For the text-containing cell, return its midpoint in (X, Y) coordinate format. 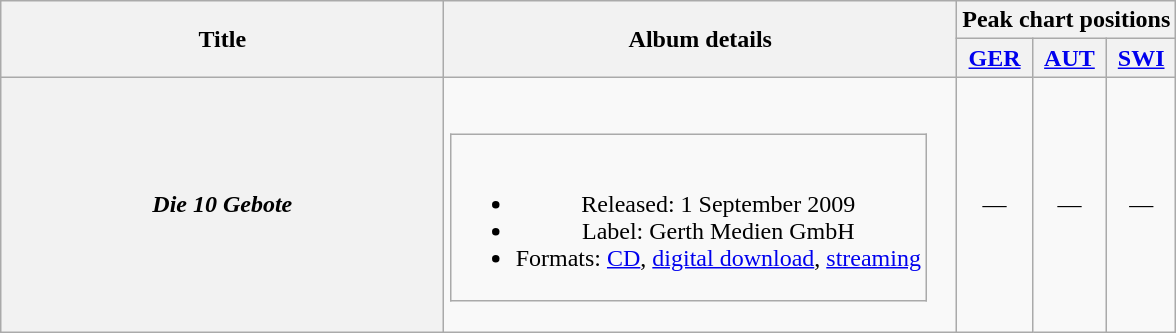
Album details (700, 39)
AUT (1069, 58)
Peak chart positions (1066, 20)
GER (995, 58)
SWI (1140, 58)
Die 10 Gebote (222, 204)
Title (222, 39)
